Extract the (x, y) coordinate from the center of the cell holding the provided text.  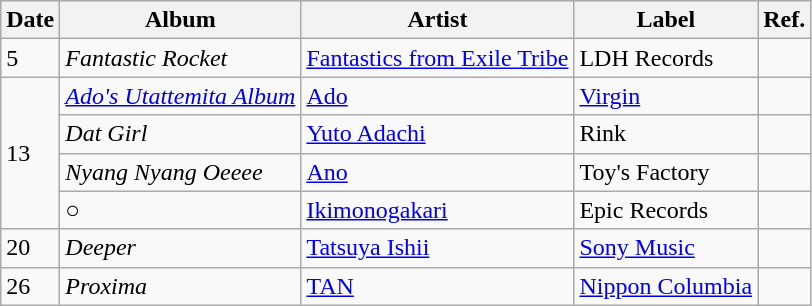
Fantastics from Exile Tribe (438, 58)
Ado's Utattemita Album (180, 96)
Sony Music (666, 248)
Deeper (180, 248)
Fantastic Rocket (180, 58)
Epic Records (666, 210)
Tatsuya Ishii (438, 248)
Nyang Nyang Oeeee (180, 172)
Album (180, 20)
Date (30, 20)
LDH Records (666, 58)
Artist (438, 20)
Yuto Adachi (438, 134)
Proxima (180, 286)
Ref. (784, 20)
Nippon Columbia (666, 286)
5 (30, 58)
TAN (438, 286)
20 (30, 248)
Label (666, 20)
Ano (438, 172)
Ikimonogakari (438, 210)
Rink (666, 134)
13 (30, 153)
26 (30, 286)
○ (180, 210)
Ado (438, 96)
Toy's Factory (666, 172)
Virgin (666, 96)
Dat Girl (180, 134)
